Extract the (X, Y) coordinate from the center of the cell holding the provided text.  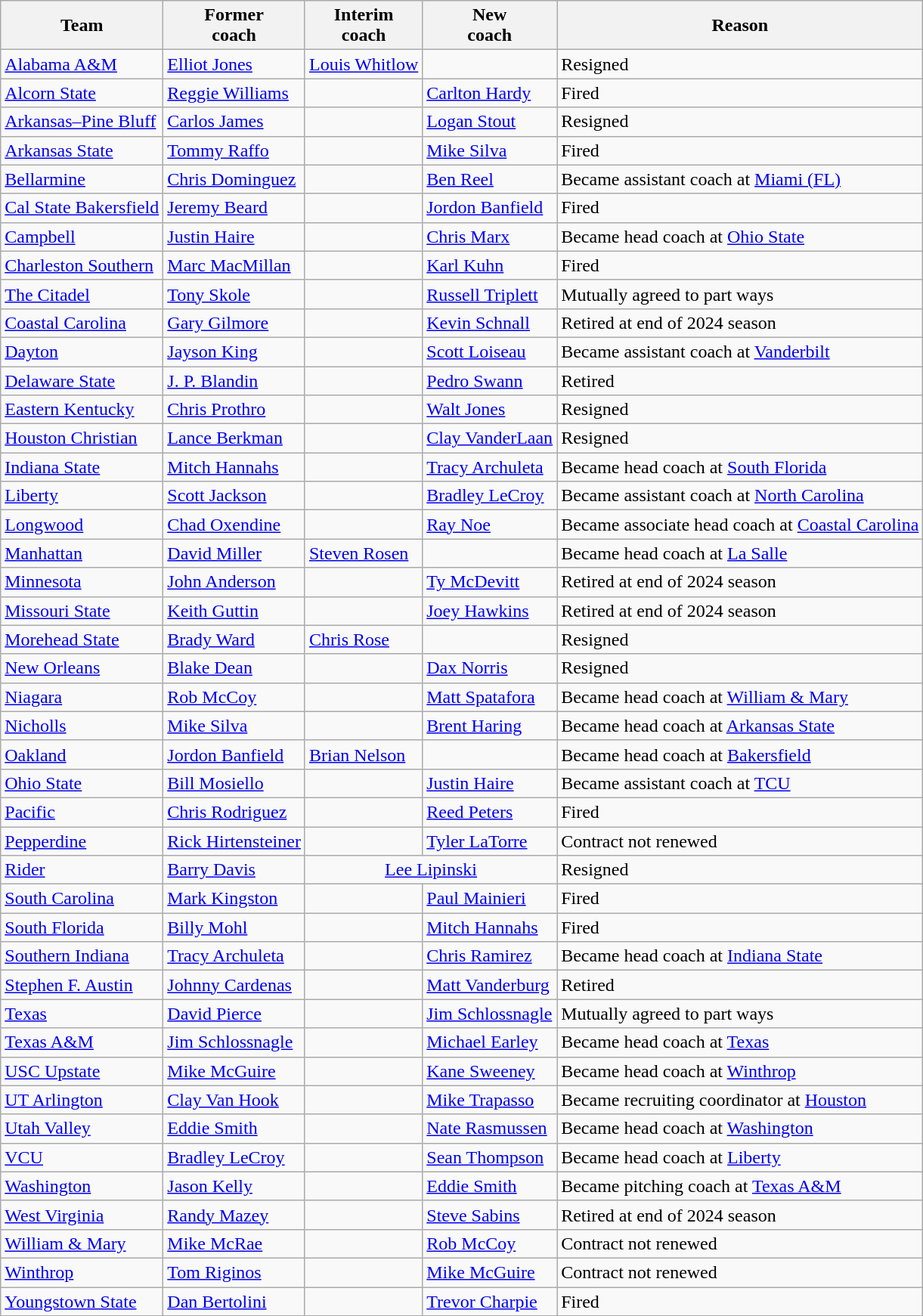
David Miller (234, 553)
Became assistant coach at Miami (FL) (740, 179)
Became head coach at Indiana State (740, 956)
Ray Noe (490, 525)
Winthrop (82, 1272)
Houston Christian (82, 438)
Tyler LaTorre (490, 841)
Became pitching coach at Texas A&M (740, 1186)
Chris Ramirez (490, 956)
Charleston Southern (82, 265)
Bellarmine (82, 179)
Lance Berkman (234, 438)
Kane Sweeney (490, 1071)
Liberty (82, 496)
Utah Valley (82, 1129)
Dax Norris (490, 668)
Became head coach at William & Mary (740, 697)
Youngstown State (82, 1301)
Scott Loiseau (490, 351)
Interimcoach (363, 26)
Reed Peters (490, 812)
Dan Bertolini (234, 1301)
Became assistant coach at TCU (740, 783)
Chris Dominguez (234, 179)
Chad Oxendine (234, 525)
Ben Reel (490, 179)
Bill Mosiello (234, 783)
Logan Stout (490, 122)
Gary Gilmore (234, 323)
Campbell (82, 237)
Became head coach at Liberty (740, 1157)
Keith Guttin (234, 611)
Arkansas–Pine Bluff (82, 122)
Nate Rasmussen (490, 1129)
John Anderson (234, 582)
Karl Kuhn (490, 265)
Became head coach at Winthrop (740, 1071)
Ty McDevitt (490, 582)
Alabama A&M (82, 64)
Pacific (82, 812)
Louis Whitlow (363, 64)
Paul Mainieri (490, 899)
Team (82, 26)
Became associate head coach at Coastal Carolina (740, 525)
Sean Thompson (490, 1157)
Jeremy Beard (234, 208)
Barry Davis (234, 870)
Eastern Kentucky (82, 410)
Became head coach at Arkansas State (740, 726)
Became head coach at Texas (740, 1042)
Chris Prothro (234, 410)
South Carolina (82, 899)
Jayson King (234, 351)
Reason (740, 26)
Steven Rosen (363, 553)
Washington (82, 1186)
Chris Marx (490, 237)
Clay VanderLaan (490, 438)
Mike McRae (234, 1243)
Dayton (82, 351)
Johnny Cardenas (234, 985)
USC Upstate (82, 1071)
Billy Mohl (234, 927)
Tony Skole (234, 294)
Chris Rodriguez (234, 812)
Mark Kingston (234, 899)
Morehead State (82, 639)
Formercoach (234, 26)
Carlton Hardy (490, 93)
Ohio State (82, 783)
Joey Hawkins (490, 611)
Brian Nelson (363, 754)
Minnesota (82, 582)
Clay Van Hook (234, 1100)
Tommy Raffo (234, 150)
Became recruiting coordinator at Houston (740, 1100)
Became head coach at La Salle (740, 553)
Trevor Charpie (490, 1301)
Indiana State (82, 467)
Scott Jackson (234, 496)
Tom Riginos (234, 1272)
Longwood (82, 525)
Rider (82, 870)
Elliot Jones (234, 64)
Stephen F. Austin (82, 985)
Newcoach (490, 26)
Michael Earley (490, 1042)
New Orleans (82, 668)
The Citadel (82, 294)
Coastal Carolina (82, 323)
Jason Kelly (234, 1186)
David Pierce (234, 1014)
Texas (82, 1014)
Became head coach at Ohio State (740, 237)
Mike Trapasso (490, 1100)
Became assistant coach at Vanderbilt (740, 351)
Randy Mazey (234, 1215)
South Florida (82, 927)
Pedro Swann (490, 380)
VCU (82, 1157)
Steve Sabins (490, 1215)
Texas A&M (82, 1042)
UT Arlington (82, 1100)
Carlos James (234, 122)
Alcorn State (82, 93)
Matt Vanderburg (490, 985)
Became head coach at Washington (740, 1129)
Matt Spatafora (490, 697)
Became assistant coach at North Carolina (740, 496)
Cal State Bakersfield (82, 208)
Oakland (82, 754)
Rick Hirtensteiner (234, 841)
Walt Jones (490, 410)
J. P. Blandin (234, 380)
Russell Triplett (490, 294)
Delaware State (82, 380)
Pepperdine (82, 841)
Brady Ward (234, 639)
Kevin Schnall (490, 323)
Marc MacMillan (234, 265)
Manhattan (82, 553)
Southern Indiana (82, 956)
Became head coach at Bakersfield (740, 754)
Arkansas State (82, 150)
Nicholls (82, 726)
Missouri State (82, 611)
Brent Haring (490, 726)
Reggie Williams (234, 93)
Blake Dean (234, 668)
Became head coach at South Florida (740, 467)
Lee Lipinski (431, 870)
Chris Rose (363, 639)
Niagara (82, 697)
William & Mary (82, 1243)
West Virginia (82, 1215)
